Pinpoint the cell where the given text exists, returning its (X, Y) midpoint coordinate. 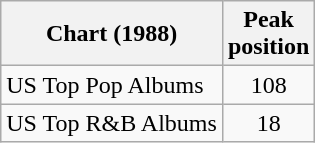
Chart (1988) (112, 34)
US Top R&B Albums (112, 123)
Peakposition (268, 34)
108 (268, 85)
18 (268, 123)
US Top Pop Albums (112, 85)
